For the text-containing cell, return its midpoint in (X, Y) coordinate format. 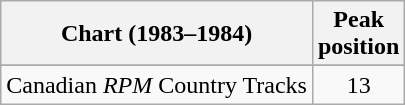
Canadian RPM Country Tracks (157, 85)
Peakposition (358, 34)
Chart (1983–1984) (157, 34)
13 (358, 85)
